For the text-containing cell, return its midpoint in (X, Y) coordinate format. 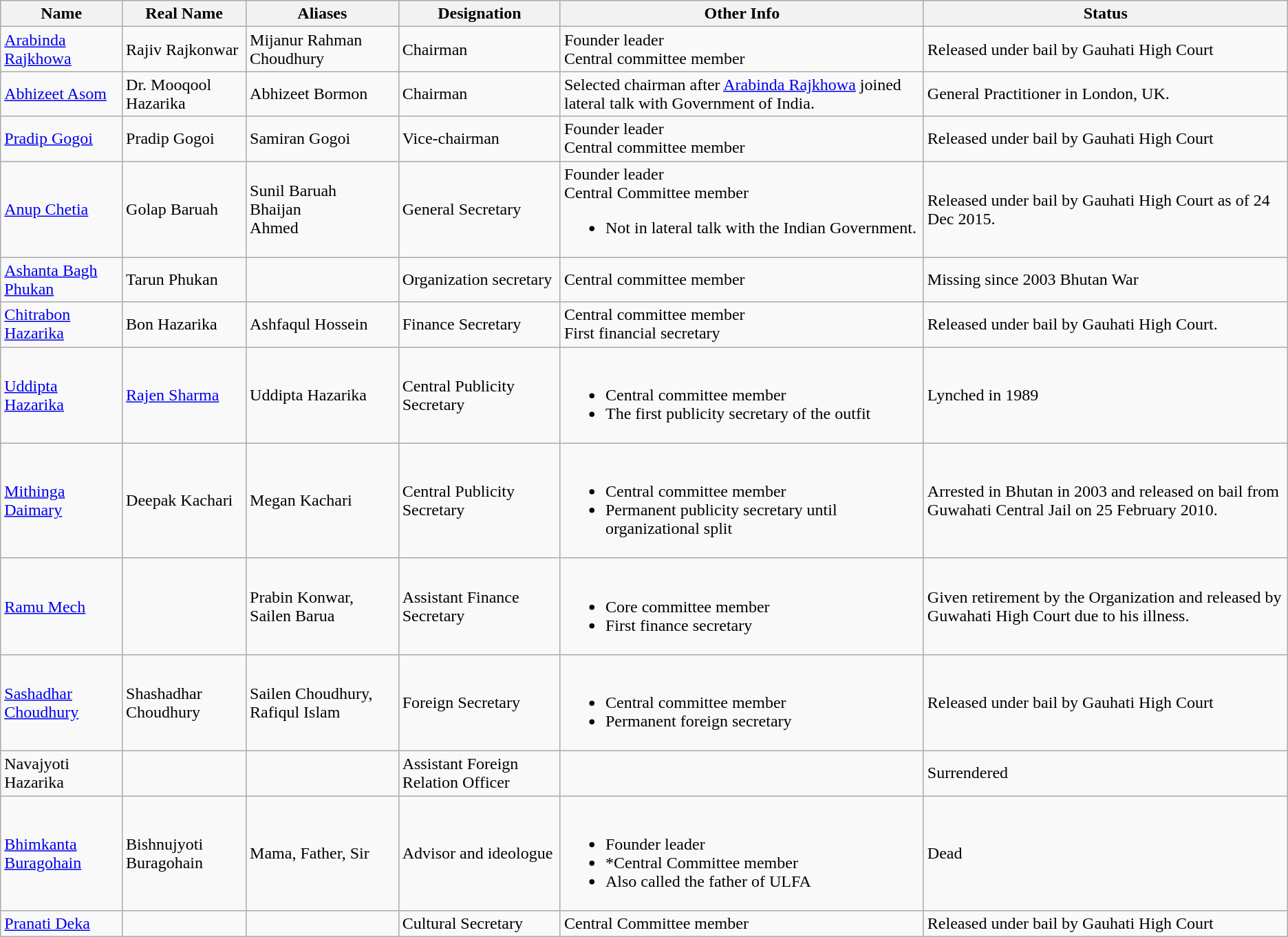
Central committee memberPermanent foreign secretary (742, 702)
Shashadhar Choudhury (184, 702)
General Practitioner in London, UK. (1105, 94)
Prabin Konwar, Sailen Barua (323, 606)
Navajyoti Hazarika (62, 773)
Mijanur Rahman Choudhury (323, 50)
Aliases (323, 14)
Samiran Gogoi (323, 139)
Dr. Mooqool Hazarika (184, 94)
Sashadhar Choudhury (62, 702)
Ramu Mech (62, 606)
Anup Chetia (62, 209)
Mithinga Daimary (62, 501)
Assistant Finance Secretary (479, 606)
Organization secretary (479, 279)
Bon Hazarika (184, 325)
Rajiv Rajkonwar (184, 50)
Ashanta Bagh Phukan (62, 279)
Surrendered (1105, 773)
Core committee memberFirst finance secretary (742, 606)
Arrested in Bhutan in 2003 and released on bail from Guwahati Central Jail on 25 February 2010. (1105, 501)
Pranati Deka (62, 924)
Selected chairman after Arabinda Rajkhowa joined lateral talk with Government of India. (742, 94)
Chitrabon Hazarika (62, 325)
Other Info (742, 14)
Founder leader Central Committee memberNot in lateral talk with the Indian Government. (742, 209)
Sunil Baruah Bhaijan Ahmed (323, 209)
Missing since 2003 Bhutan War (1105, 279)
Given retirement by the Organization and released by Guwahati High Court due to his illness. (1105, 606)
Central committee memberFirst financial secretary (742, 325)
Megan Kachari (323, 501)
Bhimkanta Buragohain (62, 853)
Central committee member (742, 279)
Central Committee member (742, 924)
Tarun Phukan (184, 279)
Cultural Secretary (479, 924)
Sailen Choudhury, Rafiqul Islam (323, 702)
Vice-chairman (479, 139)
Lynched in 1989 (1105, 395)
Assistant Foreign Relation Officer (479, 773)
Ashfaqul Hossein (323, 325)
Abhizeet Bormon (323, 94)
Central committee memberPermanent publicity secretary until organizational split (742, 501)
Released under bail by Gauhati High Court. (1105, 325)
Arabinda Rajkhowa (62, 50)
General Secretary (479, 209)
Abhizeet Asom (62, 94)
Finance Secretary (479, 325)
Deepak Kachari (184, 501)
Real Name (184, 14)
Released under bail by Gauhati High Court as of 24 Dec 2015. (1105, 209)
Designation (479, 14)
Name (62, 14)
Founder leader*Central Committee memberAlso called the father of ULFA (742, 853)
Foreign Secretary (479, 702)
Status (1105, 14)
Rajen Sharma (184, 395)
Bishnujyoti Buragohain (184, 853)
Mama, Father, Sir (323, 853)
Central committee memberThe first publicity secretary of the outfit (742, 395)
Advisor and ideologue (479, 853)
Dead (1105, 853)
Golap Baruah (184, 209)
